Identify which cell holds the provided text, then report its [x, y] central coordinate. 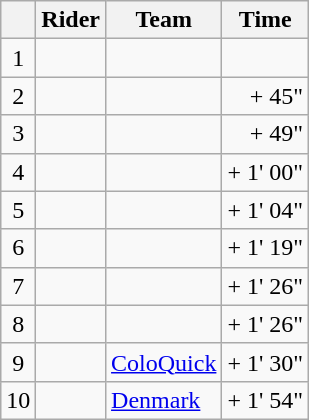
+ 49" [266, 134]
Time [266, 20]
9 [18, 362]
6 [18, 248]
10 [18, 400]
8 [18, 324]
+ 1' 00" [266, 172]
Denmark [164, 400]
1 [18, 58]
5 [18, 210]
Rider [71, 20]
+ 1' 04" [266, 210]
ColoQuick [164, 362]
3 [18, 134]
+ 1' 19" [266, 248]
4 [18, 172]
+ 45" [266, 96]
7 [18, 286]
Team [164, 20]
+ 1' 54" [266, 400]
+ 1' 30" [266, 362]
2 [18, 96]
